Capture the cell that displays the provided text and extract its [X, Y] central coordinate. 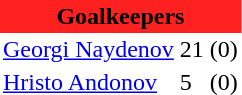
21 [192, 50]
(0) [224, 50]
Goalkeepers [120, 16]
Georgi Naydenov [88, 50]
